Provide the [X, Y] coordinate of the cell's center where the given text is located.  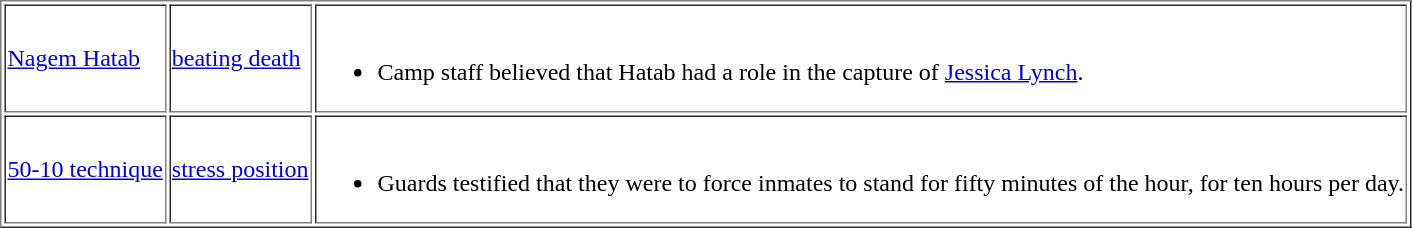
beating death [240, 58]
stress position [240, 170]
Camp staff believed that Hatab had a role in the capture of Jessica Lynch. [860, 58]
Guards testified that they were to force inmates to stand for fifty minutes of the hour, for ten hours per day. [860, 170]
Nagem Hatab [84, 58]
50-10 technique [84, 170]
